Capture the cell that displays the provided text and extract its (x, y) central coordinate. 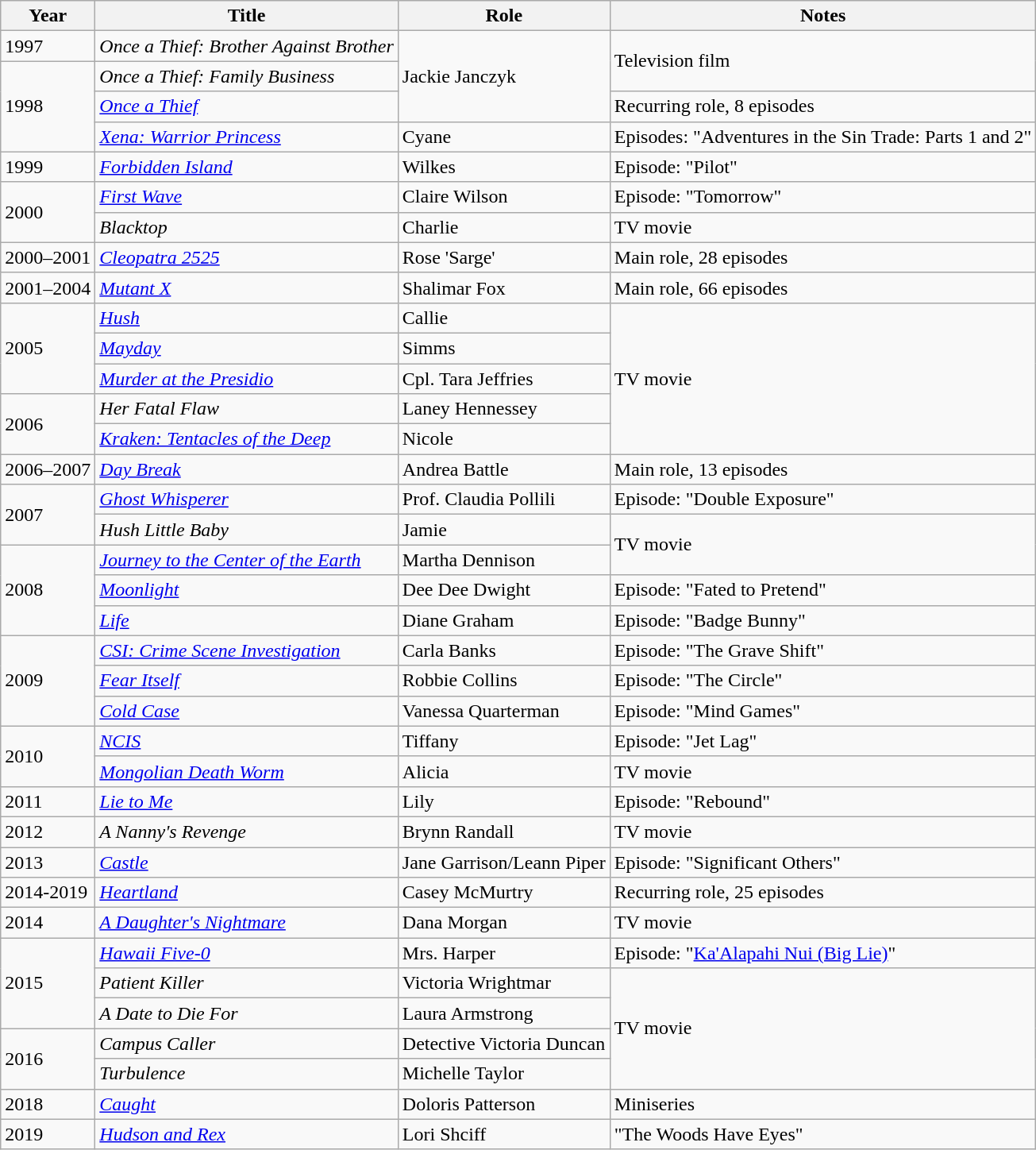
Rose 'Sarge' (503, 257)
Brynn Randall (503, 832)
2013 (48, 862)
Laura Armstrong (503, 1013)
A Nanny's Revenge (246, 832)
Mutant X (246, 287)
Lily (503, 801)
Cleopatra 2525 (246, 257)
Hush Little Baby (246, 530)
NCIS (246, 741)
Main role, 28 episodes (822, 257)
2000–2001 (48, 257)
Charlie (503, 227)
Murder at the Presidio (246, 379)
Martha Dennison (503, 560)
Episode: "Rebound" (822, 801)
Patient Killer (246, 983)
Carla Banks (503, 650)
Episode: "Mind Games" (822, 711)
Recurring role, 25 episodes (822, 893)
Ghost Whisperer (246, 500)
Episodes: "Adventures in the Sin Trade: Parts 1 and 2" (822, 137)
2016 (48, 1059)
Doloris Patterson (503, 1104)
Dana Morgan (503, 923)
Year (48, 16)
Prof. Claudia Pollili (503, 500)
Castle (246, 862)
Once a Thief: Brother Against Brother (246, 46)
"The Woods Have Eyes" (822, 1134)
2011 (48, 801)
Jane Garrison/Leann Piper (503, 862)
Episode: "Double Exposure" (822, 500)
CSI: Crime Scene Investigation (246, 650)
Her Fatal Flaw (246, 409)
Once a Thief (246, 106)
2012 (48, 832)
Wilkes (503, 167)
Forbidden Island (246, 167)
2015 (48, 983)
Episode: "The Circle" (822, 681)
Hush (246, 318)
Title (246, 16)
Dee Dee Dwight (503, 590)
Episode: "Significant Others" (822, 862)
2001–2004 (48, 287)
Moonlight (246, 590)
Jackie Janczyk (503, 76)
Heartland (246, 893)
2014-2019 (48, 893)
Day Break (246, 469)
Andrea Battle (503, 469)
Main role, 13 episodes (822, 469)
Life (246, 620)
Victoria Wrightmar (503, 983)
1998 (48, 106)
Xena: Warrior Princess (246, 137)
2007 (48, 515)
Simms (503, 348)
Turbulence (246, 1074)
Episode: "Ka'Alapahi Nui (Big Lie)" (822, 953)
2010 (48, 756)
Once a Thief: Family Business (246, 76)
2000 (48, 212)
1999 (48, 167)
Alicia (503, 771)
Jamie (503, 530)
Mrs. Harper (503, 953)
Kraken: Tentacles of the Deep (246, 439)
Episode: "Pilot" (822, 167)
Lori Shciff (503, 1134)
Shalimar Fox (503, 287)
Detective Victoria Duncan (503, 1044)
Journey to the Center of the Earth (246, 560)
Cpl. Tara Jeffries (503, 379)
Hudson and Rex (246, 1134)
2008 (48, 590)
A Date to Die For (246, 1013)
Cold Case (246, 711)
Caught (246, 1104)
2006–2007 (48, 469)
Episode: "Badge Bunny" (822, 620)
2018 (48, 1104)
2005 (48, 348)
Cyane (503, 137)
2019 (48, 1134)
Blacktop (246, 227)
Nicole (503, 439)
Campus Caller (246, 1044)
Episode: "The Grave Shift" (822, 650)
Robbie Collins (503, 681)
Mongolian Death Worm (246, 771)
Laney Hennessey (503, 409)
2006 (48, 424)
Tiffany (503, 741)
2014 (48, 923)
2009 (48, 681)
Miniseries (822, 1104)
Diane Graham (503, 620)
Main role, 66 episodes (822, 287)
Lie to Me (246, 801)
Hawaii Five-0 (246, 953)
Episode: "Jet Lag" (822, 741)
1997 (48, 46)
Recurring role, 8 episodes (822, 106)
Role (503, 16)
Notes (822, 16)
Television film (822, 61)
Callie (503, 318)
Claire Wilson (503, 197)
Episode: "Tomorrow" (822, 197)
Mayday (246, 348)
A Daughter's Nightmare (246, 923)
Fear Itself (246, 681)
Vanessa Quarterman (503, 711)
Episode: "Fated to Pretend" (822, 590)
First Wave (246, 197)
Casey McMurtry (503, 893)
Michelle Taylor (503, 1074)
